Find where the given text appears and provide that cell's center as [X, Y] coordinate. 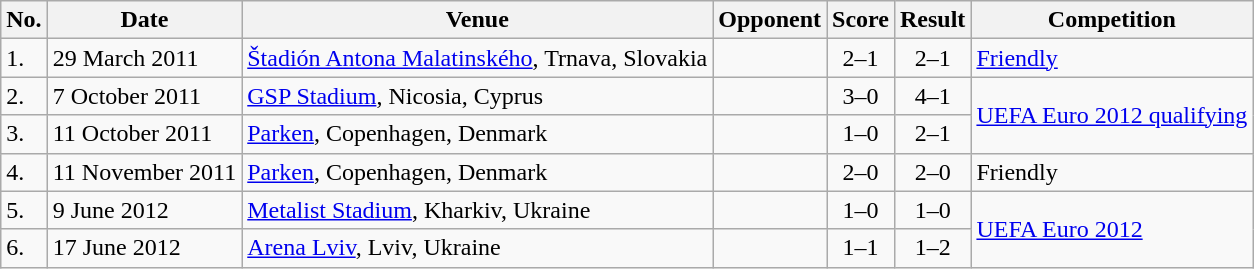
29 March 2011 [144, 58]
1. [24, 58]
3. [24, 134]
11 November 2011 [144, 172]
4–1 [932, 96]
1–2 [932, 248]
11 October 2011 [144, 134]
Score [861, 20]
Result [932, 20]
Arena Lviv, Lviv, Ukraine [478, 248]
Opponent [770, 20]
6. [24, 248]
7 October 2011 [144, 96]
4. [24, 172]
No. [24, 20]
UEFA Euro 2012 qualifying [1112, 115]
Date [144, 20]
1–1 [861, 248]
Competition [1112, 20]
UEFA Euro 2012 [1112, 229]
2. [24, 96]
GSP Stadium, Nicosia, Cyprus [478, 96]
Venue [478, 20]
3–0 [861, 96]
9 June 2012 [144, 210]
17 June 2012 [144, 248]
5. [24, 210]
Štadión Antona Malatinského, Trnava, Slovakia [478, 58]
Metalist Stadium, Kharkiv, Ukraine [478, 210]
